Pinpoint the cell where the given text exists, returning its (x, y) midpoint coordinate. 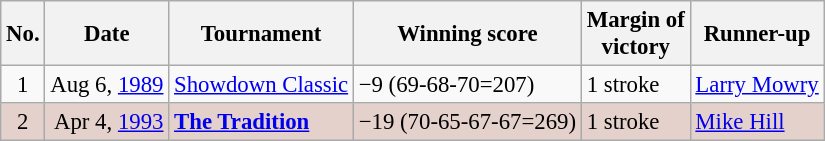
−9 (69-68-70=207) (467, 85)
The Tradition (262, 122)
Winning score (467, 34)
Runner-up (757, 34)
No. (23, 34)
Tournament (262, 34)
−19 (70-65-67-67=269) (467, 122)
Apr 4, 1993 (107, 122)
Margin ofvictory (636, 34)
1 (23, 85)
Showdown Classic (262, 85)
Aug 6, 1989 (107, 85)
Mike Hill (757, 122)
2 (23, 122)
Larry Mowry (757, 85)
Date (107, 34)
